Scan for the cell matching the given text and deliver its [X, Y] coordinate at center. 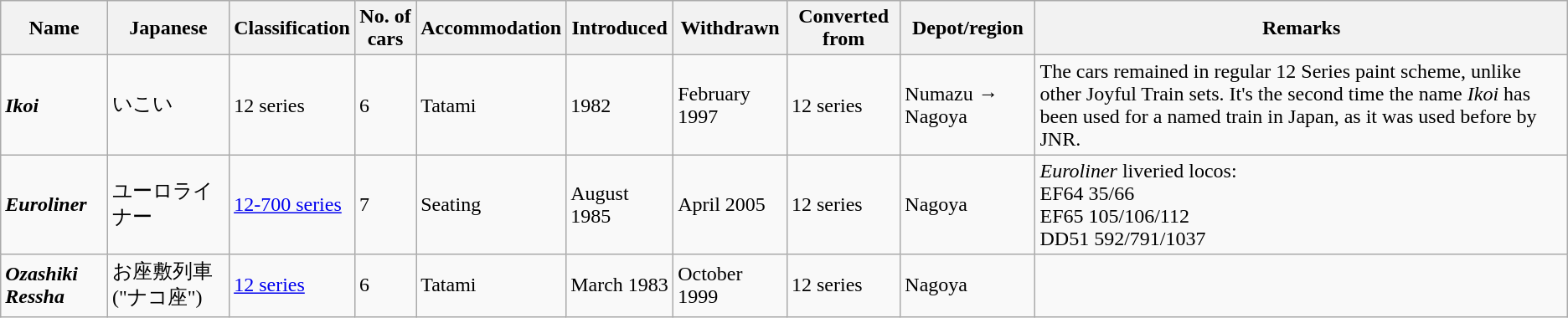
Withdrawn [730, 28]
April 2005 [730, 204]
Name [54, 28]
Numazu → Nagoya [968, 105]
Depot/region [968, 28]
Converted from [843, 28]
いこい [168, 105]
お座敷列車 ("ナコ座") [168, 285]
1982 [620, 105]
Euroliner liveried locos:EF64 35/66EF65 105/106/112DD51 592/791/1037 [1302, 204]
Ozashiki Ressha [54, 285]
Remarks [1302, 28]
Accommodation [491, 28]
March 1983 [620, 285]
February 1997 [730, 105]
October 1999 [730, 285]
August 1985 [620, 204]
12-700 series [292, 204]
Classification [292, 28]
Seating [491, 204]
Japanese [168, 28]
ユーロライナー [168, 204]
No. of cars [385, 28]
7 [385, 204]
Euroliner [54, 204]
Ikoi [54, 105]
Introduced [620, 28]
